From the cell containing the given text, extract its center point as (X, Y) coordinate. 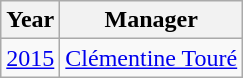
Manager (152, 20)
2015 (30, 58)
Clémentine Touré (152, 58)
Year (30, 20)
